Identify which cell holds the provided text, then report its (x, y) central coordinate. 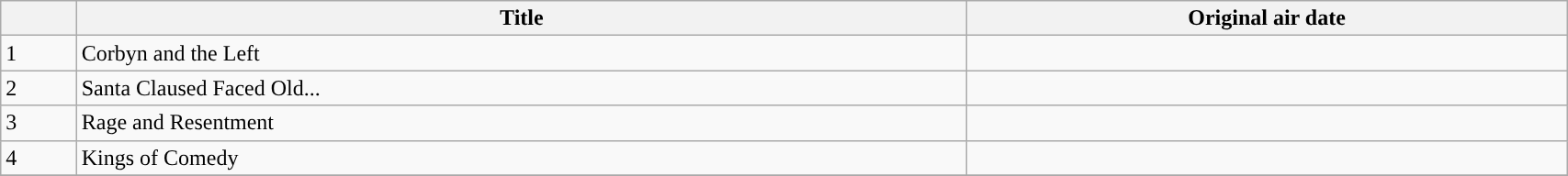
Corbyn and the Left (522, 53)
4 (39, 158)
3 (39, 123)
Kings of Comedy (522, 158)
Santa Claused Faced Old... (522, 88)
2 (39, 88)
1 (39, 53)
Title (522, 18)
Original air date (1266, 18)
Rage and Resentment (522, 123)
